Pinpoint the cell where the given text exists, returning its (x, y) midpoint coordinate. 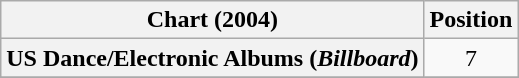
US Dance/Electronic Albums (Billboard) (212, 58)
Position (471, 20)
Chart (2004) (212, 20)
7 (471, 58)
